Detect which cell encompasses the target text, then output its (X, Y) center coordinate. 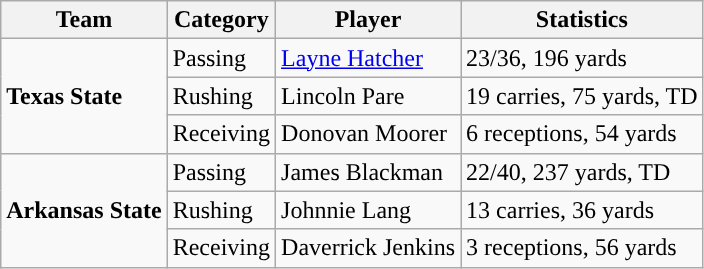
Player (368, 20)
23/36, 196 yards (582, 58)
6 receptions, 54 yards (582, 134)
Texas State (84, 96)
19 carries, 75 yards, TD (582, 96)
Johnnie Lang (368, 210)
Category (221, 20)
3 receptions, 56 yards (582, 248)
Layne Hatcher (368, 58)
James Blackman (368, 172)
Daverrick Jenkins (368, 248)
22/40, 237 yards, TD (582, 172)
13 carries, 36 yards (582, 210)
Donovan Moorer (368, 134)
Arkansas State (84, 210)
Team (84, 20)
Lincoln Pare (368, 96)
Statistics (582, 20)
